Capture the cell that displays the provided text and extract its [x, y] central coordinate. 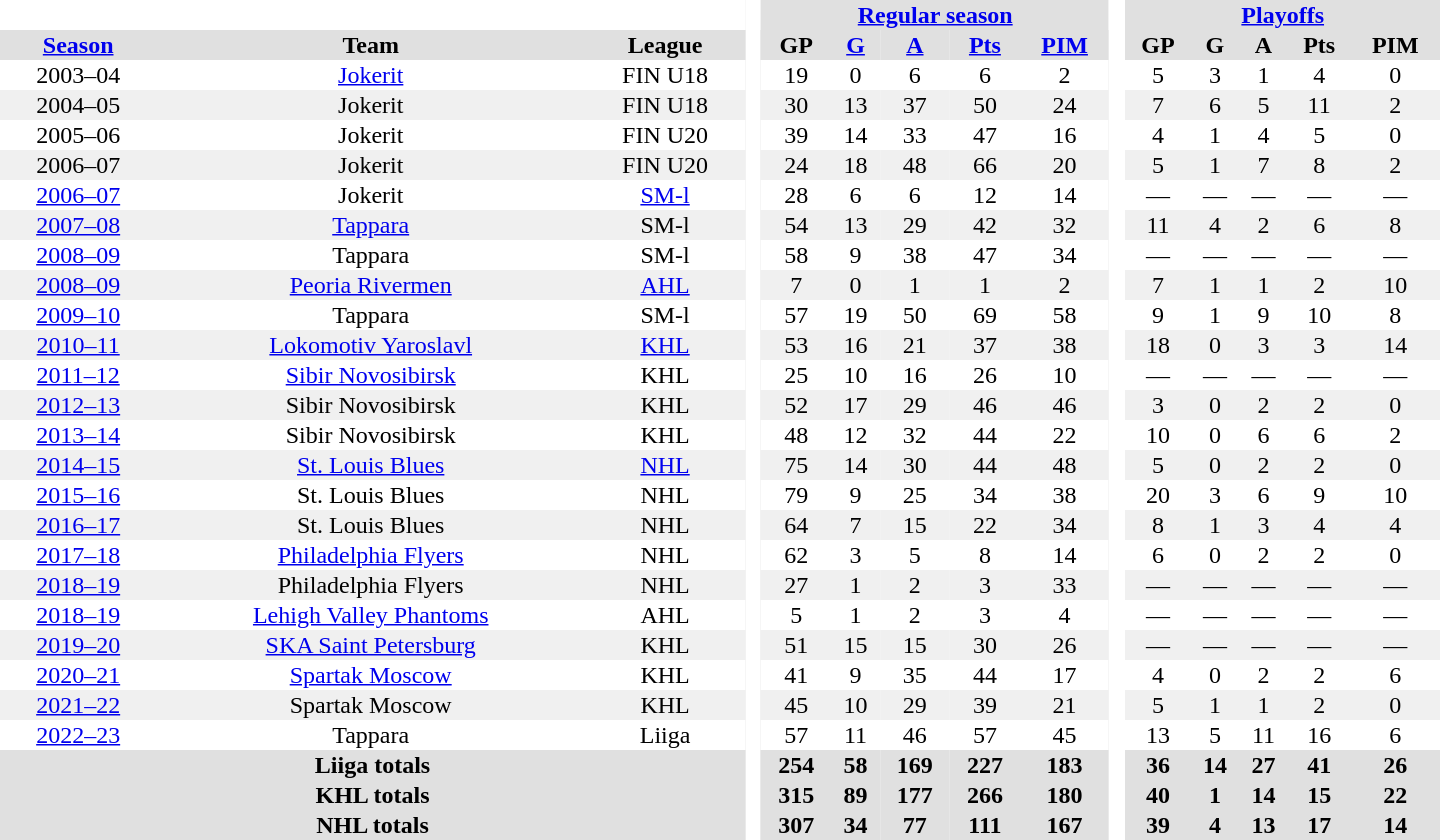
Regular season [935, 15]
2017–18 [78, 555]
2007–08 [78, 225]
266 [985, 795]
51 [796, 645]
42 [985, 225]
Lokomotiv Yaroslavl [370, 345]
Peoria Rivermen [370, 285]
254 [796, 765]
2004–05 [78, 105]
Season [78, 45]
111 [985, 825]
62 [796, 555]
NHL totals [372, 825]
52 [796, 405]
2011–12 [78, 375]
2009–10 [78, 315]
183 [1064, 765]
177 [915, 795]
KHL totals [372, 795]
66 [985, 165]
SKA Saint Petersburg [370, 645]
Playoffs [1282, 15]
2015–16 [78, 495]
League [665, 45]
77 [915, 825]
54 [796, 225]
315 [796, 795]
167 [1064, 825]
Team [370, 45]
53 [796, 345]
35 [915, 675]
28 [796, 195]
36 [1158, 765]
64 [796, 525]
2012–13 [78, 405]
227 [985, 765]
2019–20 [78, 645]
2010–11 [78, 345]
Liiga [665, 735]
2016–17 [78, 525]
89 [856, 795]
2013–14 [78, 435]
Liiga totals [372, 765]
2003–04 [78, 75]
Lehigh Valley Phantoms [370, 615]
79 [796, 495]
2005–06 [78, 135]
2020–21 [78, 675]
40 [1158, 795]
180 [1064, 795]
2021–22 [78, 705]
307 [796, 825]
69 [985, 315]
169 [915, 765]
2022–23 [78, 735]
2014–15 [78, 465]
75 [796, 465]
